Provide the (X, Y) coordinate of the cell's center where the given text is located.  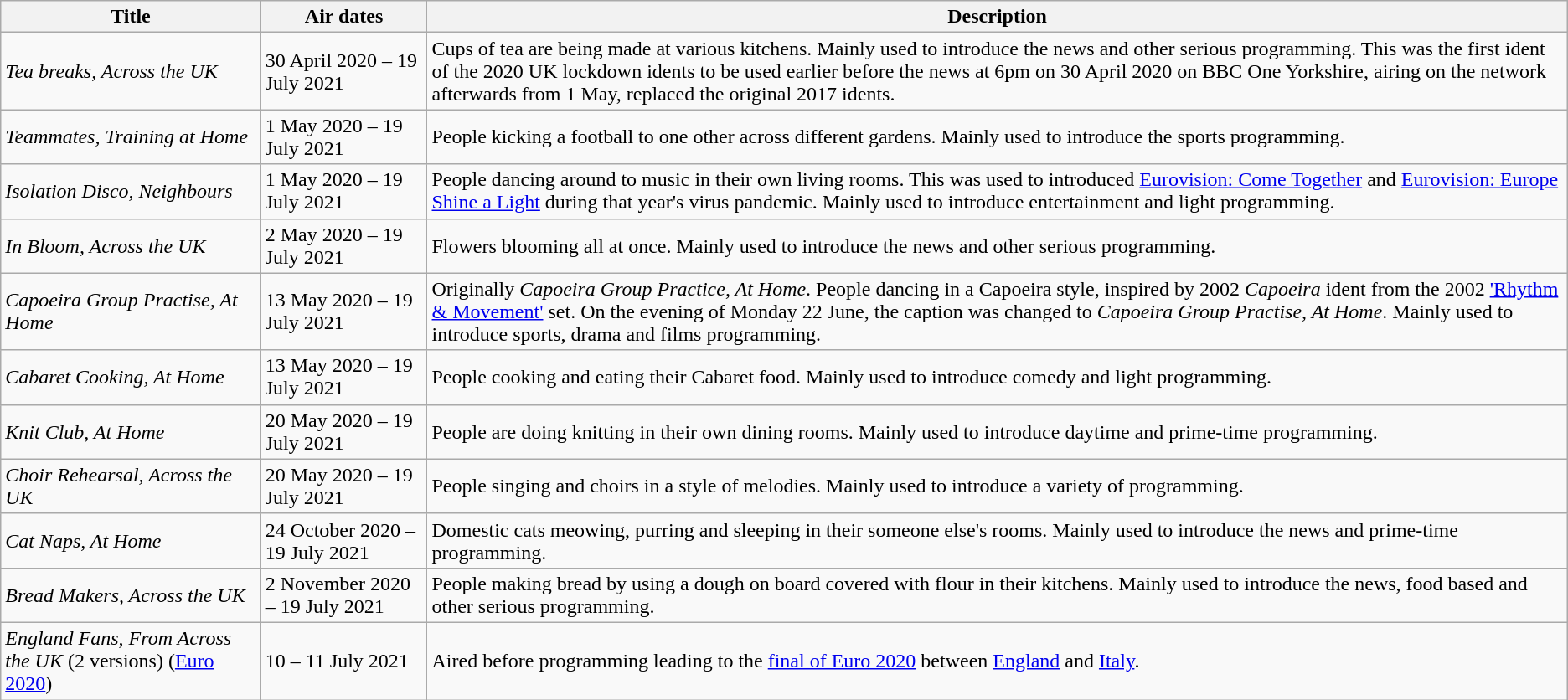
Cat Naps, At Home (131, 541)
Choir Rehearsal, Across the UK (131, 486)
Domestic cats meowing, purring and sleeping in their someone else's rooms. Mainly used to introduce the news and prime-time programming. (997, 541)
People singing and choirs in a style of melodies. Mainly used to introduce a variety of programming. (997, 486)
Bread Makers, Across the UK (131, 594)
10 – 11 July 2021 (343, 661)
24 October 2020 – 19 July 2021 (343, 541)
Cabaret Cooking, At Home (131, 377)
30 April 2020 – 19 July 2021 (343, 71)
Tea breaks, Across the UK (131, 71)
Knit Club, At Home (131, 432)
People cooking and eating their Cabaret food. Mainly used to introduce comedy and light programming. (997, 377)
Air dates (343, 17)
Flowers blooming all at once. Mainly used to introduce the news and other serious programming. (997, 246)
In Bloom, Across the UK (131, 246)
England Fans, From Across the UK (2 versions) (Euro 2020) (131, 661)
Aired before programming leading to the final of Euro 2020 between England and Italy. (997, 661)
Isolation Disco, Neighbours (131, 191)
Capoeira Group Practise, At Home (131, 311)
People are doing knitting in their own dining rooms. Mainly used to introduce daytime and prime-time programming. (997, 432)
Description (997, 17)
People kicking a football to one other across different gardens. Mainly used to introduce the sports programming. (997, 137)
2 November 2020 – 19 July 2021 (343, 594)
Title (131, 17)
2 May 2020 – 19 July 2021 (343, 246)
Teammates, Training at Home (131, 137)
